Return (x, y) of the center of cell containing provided text 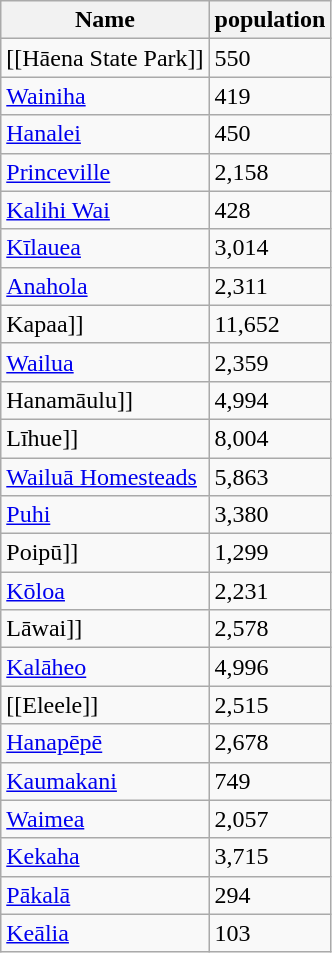
Wainiha (105, 96)
Pākalā (105, 895)
Lāwai]] (105, 629)
Poipū]] (105, 553)
2,231 (270, 591)
Kōloa (105, 591)
3,715 (270, 857)
Kapaa]] (105, 324)
Anahola (105, 286)
428 (270, 210)
Keālia (105, 933)
2,678 (270, 743)
1,299 (270, 553)
Wailua (105, 362)
Kalihi Wai (105, 210)
Kīlauea (105, 248)
8,004 (270, 438)
3,380 (270, 515)
4,996 (270, 667)
550 (270, 58)
11,652 (270, 324)
294 (270, 895)
3,014 (270, 248)
Kalāheo (105, 667)
2,578 (270, 629)
Name (105, 20)
2,515 (270, 705)
Puhi (105, 515)
5,863 (270, 477)
2,359 (270, 362)
Wailuā Homesteads (105, 477)
103 (270, 933)
[[Eleele]] (105, 705)
2,057 (270, 819)
Kaumakani (105, 781)
Princeville (105, 172)
Līhue]] (105, 438)
Waimea (105, 819)
2,311 (270, 286)
4,994 (270, 400)
Hanamāulu]] (105, 400)
Kekaha (105, 857)
2,158 (270, 172)
population (270, 20)
Hanalei (105, 134)
419 (270, 96)
[[Hāena State Park]] (105, 58)
450 (270, 134)
Hanapēpē (105, 743)
749 (270, 781)
